Search for the cell housing the specified text and yield its [X, Y] center coordinate. 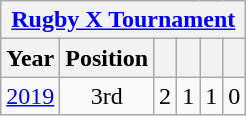
Year [30, 58]
3rd [107, 96]
0 [234, 96]
Rugby X Tournament [124, 20]
Position [107, 58]
2019 [30, 96]
2 [166, 96]
